Extract the [X, Y] coordinate from the center of the cell holding the provided text.  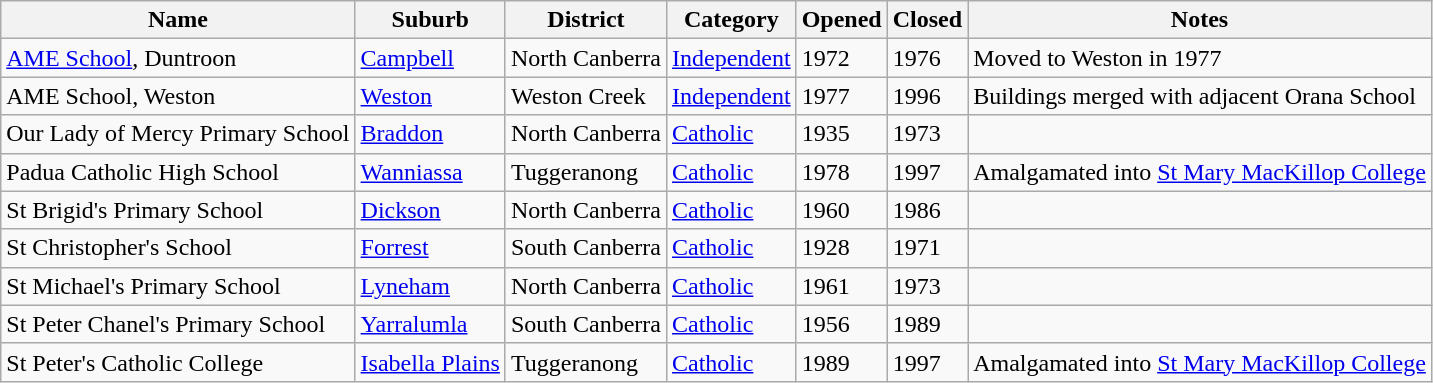
1961 [842, 286]
AME School, Weston [178, 96]
1960 [842, 210]
Dickson [430, 210]
St Peter's Catholic College [178, 362]
Campbell [430, 58]
AME School, Duntroon [178, 58]
1971 [927, 248]
St Peter Chanel's Primary School [178, 324]
Name [178, 20]
Suburb [430, 20]
Lyneham [430, 286]
1956 [842, 324]
1972 [842, 58]
Weston [430, 96]
1978 [842, 172]
1976 [927, 58]
Our Lady of Mercy Primary School [178, 134]
1935 [842, 134]
Opened [842, 20]
Padua Catholic High School [178, 172]
Category [731, 20]
Yarralumla [430, 324]
1977 [842, 96]
1928 [842, 248]
Weston Creek [586, 96]
Forrest [430, 248]
1996 [927, 96]
1986 [927, 210]
Wanniassa [430, 172]
St Christopher's School [178, 248]
St Brigid's Primary School [178, 210]
District [586, 20]
Buildings merged with adjacent Orana School [1200, 96]
Moved to Weston in 1977 [1200, 58]
Isabella Plains [430, 362]
St Michael's Primary School [178, 286]
Notes [1200, 20]
Closed [927, 20]
Braddon [430, 134]
